Find where the given text appears and provide that cell's center as [x, y] coordinate. 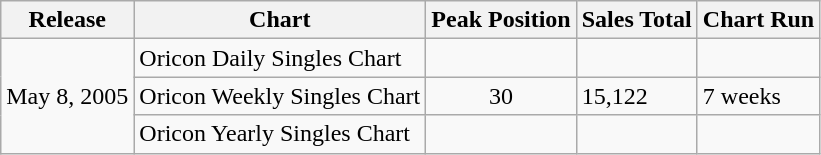
Oricon Weekly Singles Chart [280, 96]
Chart Run [758, 20]
Sales Total [636, 20]
Release [68, 20]
30 [501, 96]
Oricon Daily Singles Chart [280, 58]
Peak Position [501, 20]
7 weeks [758, 96]
May 8, 2005 [68, 96]
15,122 [636, 96]
Oricon Yearly Singles Chart [280, 134]
Chart [280, 20]
